For the text-containing cell, return its midpoint in [x, y] coordinate format. 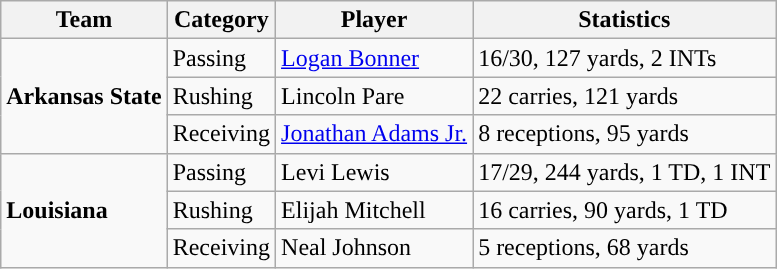
5 receptions, 68 yards [624, 248]
17/29, 244 yards, 1 TD, 1 INT [624, 172]
16 carries, 90 yards, 1 TD [624, 210]
Jonathan Adams Jr. [374, 134]
Levi Lewis [374, 172]
Player [374, 20]
Neal Johnson [374, 248]
Lincoln Pare [374, 96]
22 carries, 121 yards [624, 96]
Category [221, 20]
Logan Bonner [374, 58]
Arkansas State [84, 96]
Team [84, 20]
Statistics [624, 20]
8 receptions, 95 yards [624, 134]
Louisiana [84, 210]
Elijah Mitchell [374, 210]
16/30, 127 yards, 2 INTs [624, 58]
